Extract the (X, Y) coordinate from the center of the cell holding the provided text.  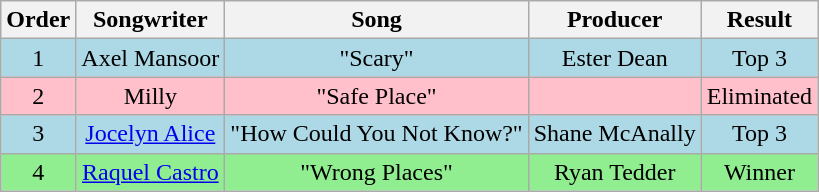
Result (759, 20)
"Safe Place" (376, 96)
Order (38, 20)
Milly (150, 96)
"How Could You Not Know?" (376, 134)
"Wrong Places" (376, 172)
Ryan Tedder (614, 172)
Song (376, 20)
Winner (759, 172)
Eliminated (759, 96)
Jocelyn Alice (150, 134)
Shane McAnally (614, 134)
1 (38, 58)
Raquel Castro (150, 172)
Songwriter (150, 20)
2 (38, 96)
Producer (614, 20)
3 (38, 134)
4 (38, 172)
Ester Dean (614, 58)
Axel Mansoor (150, 58)
"Scary" (376, 58)
